Return the (x, y) coordinate for the center point of the cell that contains the specified text.  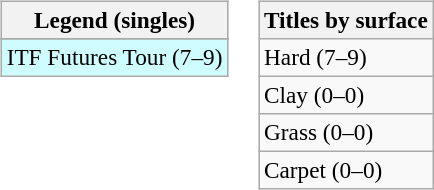
Carpet (0–0) (346, 171)
Clay (0–0) (346, 95)
Legend (singles) (114, 20)
Grass (0–0) (346, 133)
Hard (7–9) (346, 57)
ITF Futures Tour (7–9) (114, 57)
Titles by surface (346, 20)
